Search for the cell housing the specified text and yield its (x, y) center coordinate. 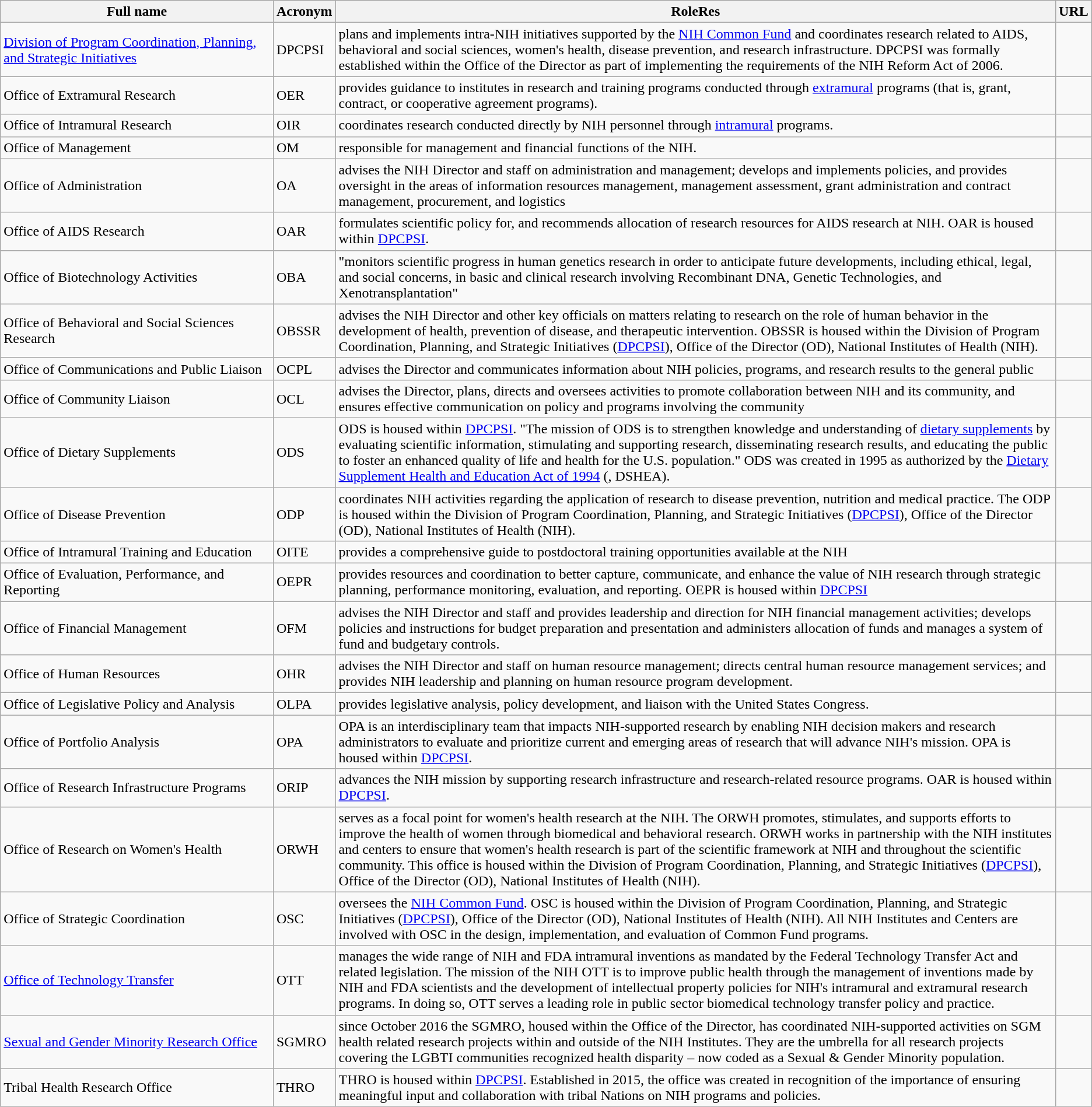
Full name (137, 12)
Office of Evaluation, Performance, and Reporting (137, 582)
Office of Intramural Research (137, 125)
Office of Research Infrastructure Programs (137, 787)
OBA (304, 277)
OM (304, 148)
Office of Research on Women's Health (137, 849)
Acronym (304, 12)
Office of Extramural Research (137, 96)
Office of Strategic Coordination (137, 919)
OIR (304, 125)
provides a comprehensive guide to postdoctoral training opportunities available at the NIH (695, 552)
formulates scientific policy for, and recommends allocation of research resources for AIDS research at NIH. OAR is housed within DPCPSI. (695, 231)
Office of Financial Management (137, 628)
responsible for management and financial functions of the NIH. (695, 148)
OPA (304, 742)
Office of Legislative Policy and Analysis (137, 704)
SGMRO (304, 1042)
Office of Administration (137, 185)
OBSSR (304, 331)
OCL (304, 399)
OCPL (304, 369)
Office of AIDS Research (137, 231)
OITE (304, 552)
Office of Disease Prevention (137, 514)
OAR (304, 231)
Tribal Health Research Office (137, 1087)
Office of Behavioral and Social Sciences Research (137, 331)
ORIP (304, 787)
advises the Director and communicates information about NIH policies, programs, and research results to the general public (695, 369)
Office of Dietary Supplements (137, 453)
OTT (304, 980)
OER (304, 96)
ODS (304, 453)
OHR (304, 674)
Office of Intramural Training and Education (137, 552)
Office of Communications and Public Liaison (137, 369)
ODP (304, 514)
Office of Biotechnology Activities (137, 277)
OEPR (304, 582)
OFM (304, 628)
Office of Community Liaison (137, 399)
Office of Technology Transfer (137, 980)
OA (304, 185)
OLPA (304, 704)
ORWH (304, 849)
Office of Human Resources (137, 674)
coordinates research conducted directly by NIH personnel through intramural programs. (695, 125)
URL (1074, 12)
Office of Portfolio Analysis (137, 742)
advances the NIH mission by supporting research infrastructure and research-related resource programs. OAR is housed within DPCPSI. (695, 787)
RoleRes (695, 12)
THRO (304, 1087)
Sexual and Gender Minority Research Office (137, 1042)
provides legislative analysis, policy development, and liaison with the United States Congress. (695, 704)
OSC (304, 919)
Division of Program Coordination, Planning, and Strategic Initiatives (137, 50)
Office of Management (137, 148)
DPCPSI (304, 50)
